Return the [X, Y] coordinate for the center point of the cell that contains the specified text.  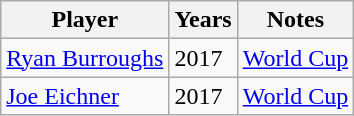
Joe Eichner [85, 96]
Ryan Burroughs [85, 58]
Player [85, 20]
Notes [295, 20]
Years [203, 20]
